Capture the cell that displays the provided text and extract its (X, Y) central coordinate. 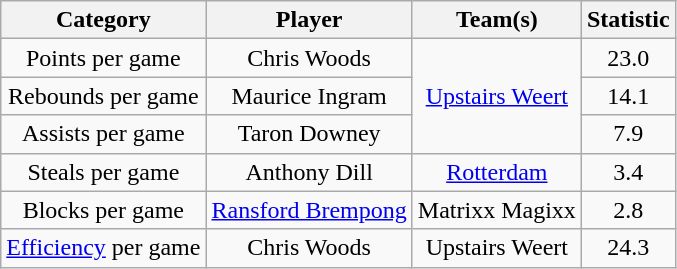
Category (104, 20)
Steals per game (104, 172)
Player (309, 20)
Statistic (628, 20)
Efficiency per game (104, 248)
23.0 (628, 58)
Matrixx Magixx (496, 210)
Anthony Dill (309, 172)
7.9 (628, 134)
Team(s) (496, 20)
24.3 (628, 248)
Points per game (104, 58)
2.8 (628, 210)
Ransford Brempong (309, 210)
Rotterdam (496, 172)
3.4 (628, 172)
Taron Downey (309, 134)
14.1 (628, 96)
Blocks per game (104, 210)
Rebounds per game (104, 96)
Assists per game (104, 134)
Maurice Ingram (309, 96)
